Extract the [x, y] coordinate from the center of the cell holding the provided text.  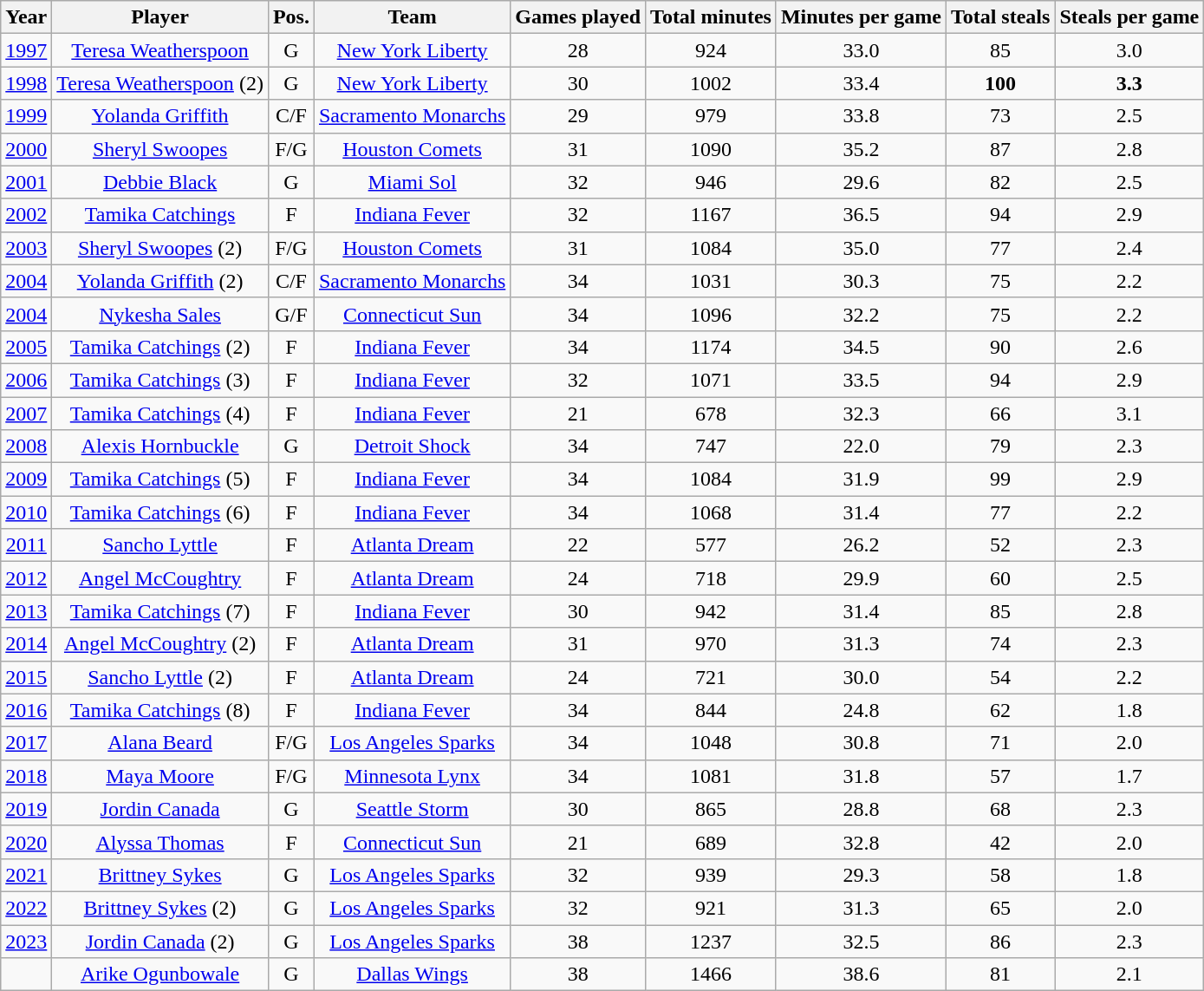
2018 [26, 776]
721 [711, 677]
747 [711, 447]
28.8 [861, 809]
Sheryl Swoopes [160, 149]
29.9 [861, 578]
36.5 [861, 215]
Yolanda Griffith [160, 116]
100 [1000, 83]
31.9 [861, 479]
Angel McCoughtry [160, 578]
30.0 [861, 677]
2.6 [1129, 347]
Alexis Hornbuckle [160, 447]
3.3 [1129, 83]
Steals per game [1129, 17]
1002 [711, 83]
Maya Moore [160, 776]
865 [711, 809]
2019 [26, 809]
G/F [291, 314]
1167 [711, 215]
79 [1000, 447]
844 [711, 710]
22.0 [861, 447]
2008 [26, 447]
82 [1000, 182]
60 [1000, 578]
1068 [711, 512]
54 [1000, 677]
2003 [26, 248]
24.8 [861, 710]
57 [1000, 776]
Teresa Weatherspoon (2) [160, 83]
1466 [711, 975]
35.0 [861, 248]
2013 [26, 611]
Games played [578, 17]
1999 [26, 116]
Pos. [291, 17]
2014 [26, 644]
Jordin Canada [160, 809]
32.3 [861, 414]
979 [711, 116]
Tamika Catchings (2) [160, 347]
2020 [26, 842]
1090 [711, 149]
Tamika Catchings (3) [160, 380]
939 [711, 875]
1997 [26, 50]
2023 [26, 941]
Tamika Catchings (5) [160, 479]
689 [711, 842]
Arike Ogunbowale [160, 975]
3.1 [1129, 414]
Player [160, 17]
942 [711, 611]
1174 [711, 347]
Year [26, 17]
42 [1000, 842]
Sheryl Swoopes (2) [160, 248]
31.8 [861, 776]
71 [1000, 743]
Jordin Canada (2) [160, 941]
1096 [711, 314]
921 [711, 908]
30.3 [861, 281]
Yolanda Griffith (2) [160, 281]
1031 [711, 281]
32.2 [861, 314]
34.5 [861, 347]
28 [578, 50]
577 [711, 545]
Seattle Storm [412, 809]
2007 [26, 414]
2002 [26, 215]
2015 [26, 677]
73 [1000, 116]
2.1 [1129, 975]
2001 [26, 182]
2009 [26, 479]
87 [1000, 149]
33.4 [861, 83]
Sancho Lyttle [160, 545]
1081 [711, 776]
81 [1000, 975]
2010 [26, 512]
33.0 [861, 50]
Angel McCoughtry (2) [160, 644]
35.2 [861, 149]
Brittney Sykes (2) [160, 908]
32.5 [861, 941]
29.6 [861, 182]
Nykesha Sales [160, 314]
1237 [711, 941]
Tamika Catchings (8) [160, 710]
65 [1000, 908]
32.8 [861, 842]
1071 [711, 380]
924 [711, 50]
2022 [26, 908]
2016 [26, 710]
Tamika Catchings (4) [160, 414]
90 [1000, 347]
2006 [26, 380]
29.3 [861, 875]
Brittney Sykes [160, 875]
74 [1000, 644]
Tamika Catchings (6) [160, 512]
Total steals [1000, 17]
718 [711, 578]
970 [711, 644]
86 [1000, 941]
2.4 [1129, 248]
Miami Sol [412, 182]
22 [578, 545]
2005 [26, 347]
29 [578, 116]
2011 [26, 545]
33.8 [861, 116]
3.0 [1129, 50]
Sancho Lyttle (2) [160, 677]
99 [1000, 479]
Minutes per game [861, 17]
Dallas Wings [412, 975]
Alana Beard [160, 743]
1998 [26, 83]
2017 [26, 743]
26.2 [861, 545]
2000 [26, 149]
2021 [26, 875]
Tamika Catchings (7) [160, 611]
66 [1000, 414]
68 [1000, 809]
38.6 [861, 975]
Teresa Weatherspoon [160, 50]
2012 [26, 578]
946 [711, 182]
Detroit Shock [412, 447]
Minnesota Lynx [412, 776]
Debbie Black [160, 182]
Alyssa Thomas [160, 842]
1.7 [1129, 776]
Team [412, 17]
33.5 [861, 380]
62 [1000, 710]
1048 [711, 743]
52 [1000, 545]
678 [711, 414]
58 [1000, 875]
30.8 [861, 743]
Total minutes [711, 17]
Tamika Catchings [160, 215]
